Capture the cell that displays the provided text and extract its (x, y) central coordinate. 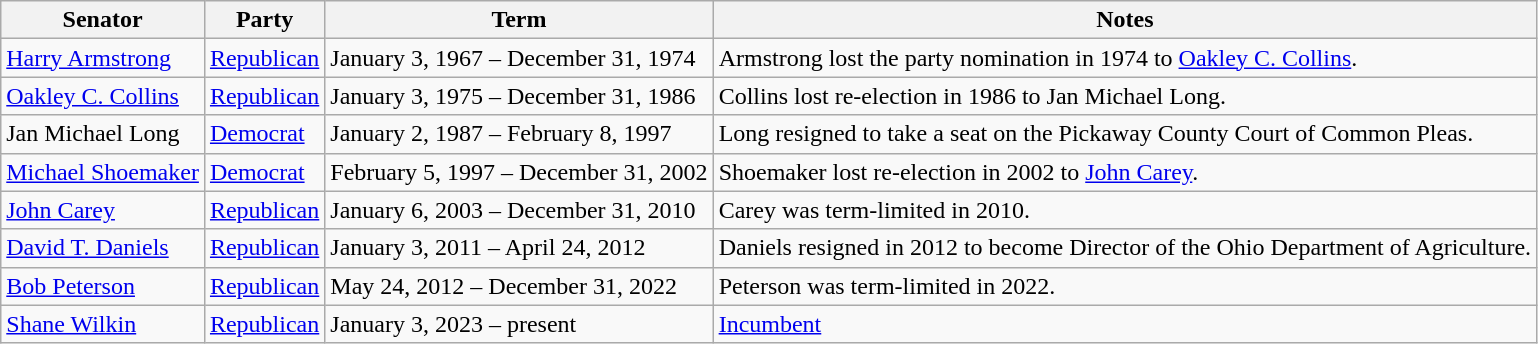
Carey was term-limited in 2010. (1125, 210)
January 3, 1975 – December 31, 1986 (519, 96)
January 6, 2003 – December 31, 2010 (519, 210)
Shane Wilkin (103, 324)
Peterson was term-limited in 2022. (1125, 286)
Michael Shoemaker (103, 172)
Senator (103, 20)
Oakley C. Collins (103, 96)
Harry Armstrong (103, 58)
Daniels resigned in 2012 to become Director of the Ohio Department of Agriculture. (1125, 248)
Shoemaker lost re-election in 2002 to John Carey. (1125, 172)
May 24, 2012 – December 31, 2022 (519, 286)
February 5, 1997 – December 31, 2002 (519, 172)
David T. Daniels (103, 248)
Bob Peterson (103, 286)
Term (519, 20)
Incumbent (1125, 324)
Party (264, 20)
January 3, 2011 – April 24, 2012 (519, 248)
John Carey (103, 210)
January 3, 2023 – present (519, 324)
Jan Michael Long (103, 134)
Armstrong lost the party nomination in 1974 to Oakley C. Collins. (1125, 58)
Notes (1125, 20)
Collins lost re-election in 1986 to Jan Michael Long. (1125, 96)
Long resigned to take a seat on the Pickaway County Court of Common Pleas. (1125, 134)
January 3, 1967 – December 31, 1974 (519, 58)
January 2, 1987 – February 8, 1997 (519, 134)
